Capture the cell that displays the provided text and extract its (X, Y) central coordinate. 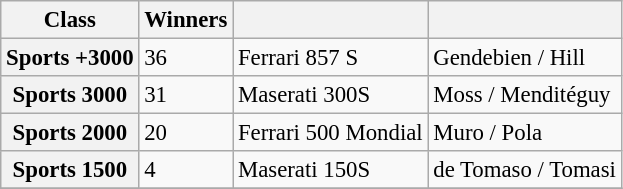
de Tomaso / Tomasi (524, 170)
Class (70, 20)
31 (186, 95)
Sports 1500 (70, 170)
4 (186, 170)
Ferrari 857 S (330, 58)
Sports 2000 (70, 133)
Maserati 300S (330, 95)
Maserati 150S (330, 170)
Moss / Menditéguy (524, 95)
Sports +3000 (70, 58)
36 (186, 58)
Sports 3000 (70, 95)
Winners (186, 20)
Muro / Pola (524, 133)
20 (186, 133)
Gendebien / Hill (524, 58)
Ferrari 500 Mondial (330, 133)
